Identify which cell holds the provided text, then report its (x, y) central coordinate. 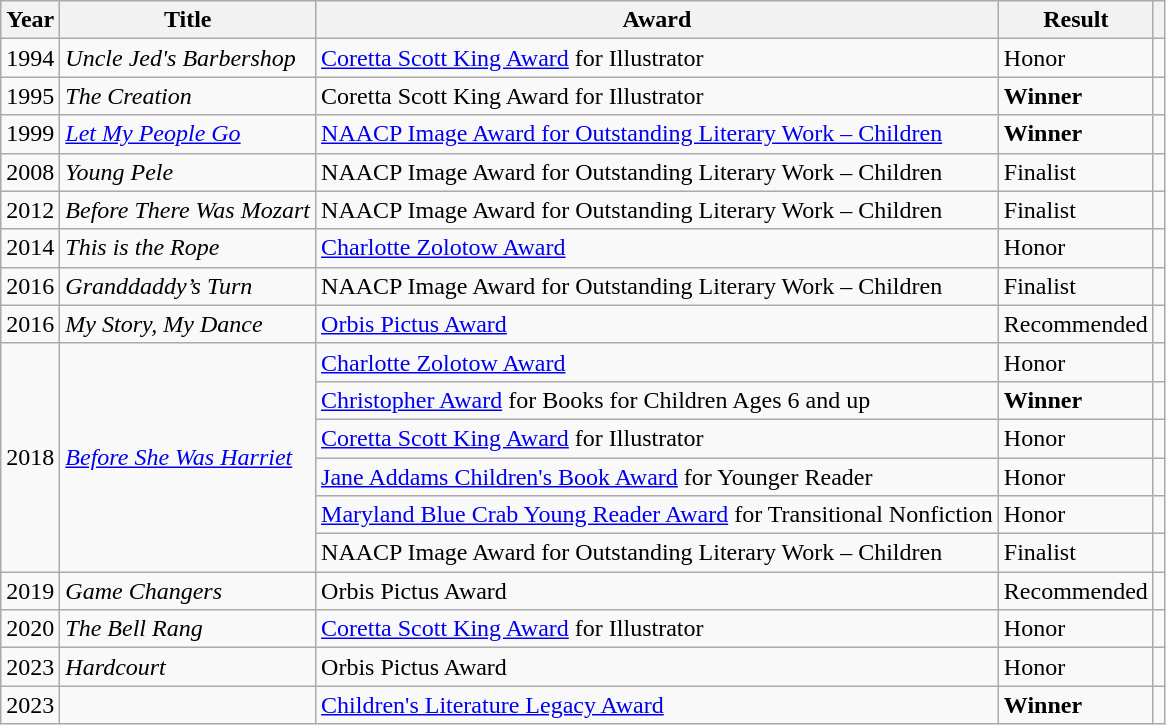
1994 (30, 58)
1995 (30, 96)
Year (30, 20)
Hardcourt (188, 667)
Jane Addams Children's Book Award for Younger Reader (658, 477)
2008 (30, 172)
The Creation (188, 96)
1999 (30, 134)
Before There Was Mozart (188, 210)
Game Changers (188, 591)
2020 (30, 629)
Title (188, 20)
Uncle Jed's Barbershop (188, 58)
2012 (30, 210)
Award (658, 20)
Before She Was Harriet (188, 457)
Let My People Go (188, 134)
This is the Rope (188, 248)
Christopher Award for Books for Children Ages 6 and up (658, 400)
Result (1076, 20)
Granddaddy’s Turn (188, 286)
2019 (30, 591)
My Story, My Dance (188, 324)
2018 (30, 457)
The Bell Rang (188, 629)
Children's Literature Legacy Award (658, 705)
Young Pele (188, 172)
2014 (30, 248)
Maryland Blue Crab Young Reader Award for Transitional Nonfiction (658, 515)
